Determine the [X, Y] coordinate at the center of the cell enclosing the given text.  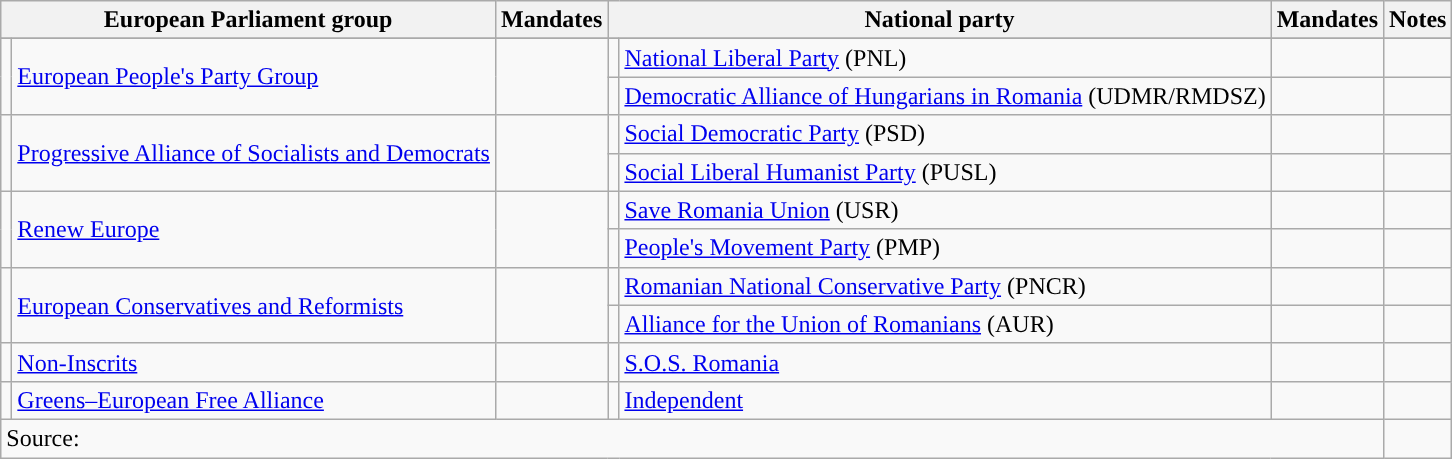
People's Movement Party (PMP) [945, 248]
Democratic Alliance of Hungarians in Romania (UDMR/RMDSZ) [945, 96]
Alliance for the Union of Romanians (AUR) [945, 324]
Social Democratic Party (PSD) [945, 134]
Independent [945, 400]
Non-Inscrits [254, 362]
National party [940, 20]
S.O.S. Romania [945, 362]
European Conservatives and Reformists [254, 305]
Source: [692, 438]
Notes [1418, 20]
Greens–European Free Alliance [254, 400]
Progressive Alliance of Socialists and Democrats [254, 153]
European Parliament group [248, 20]
Romanian National Conservative Party (PNCR) [945, 286]
European People's Party Group [254, 77]
Renew Europe [254, 229]
Social Liberal Humanist Party (PUSL) [945, 172]
National Liberal Party (PNL) [945, 58]
Save Romania Union (USR) [945, 210]
